Capture the cell that displays the provided text and extract its [X, Y] central coordinate. 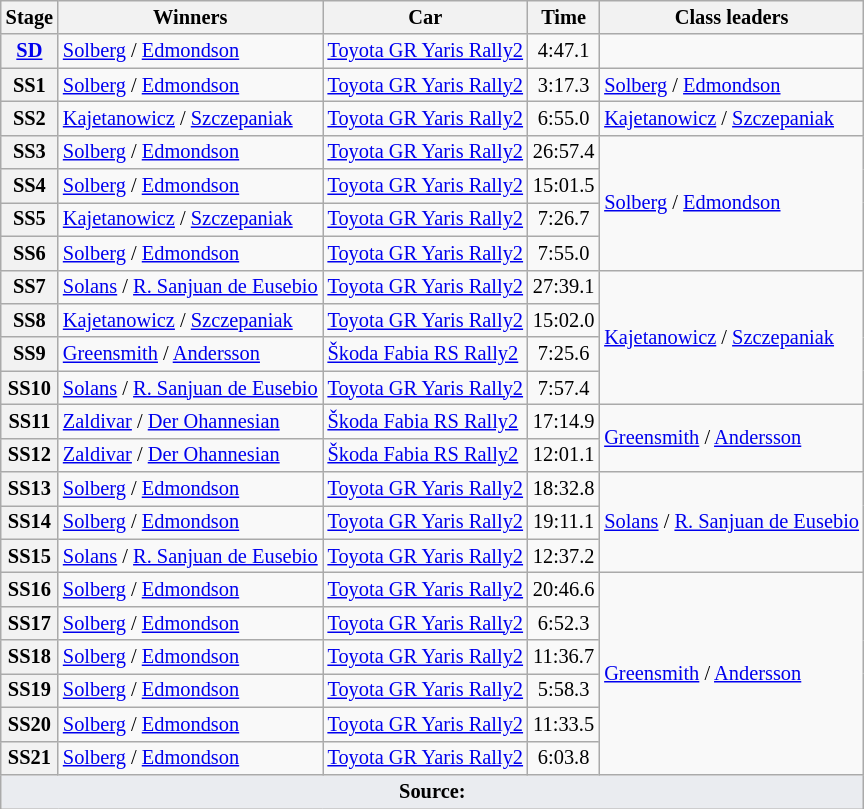
Stage [30, 17]
SS19 [30, 690]
Winners [190, 17]
15:02.0 [564, 320]
5:58.3 [564, 690]
27:39.1 [564, 287]
6:55.0 [564, 118]
20:46.6 [564, 589]
SS7 [30, 287]
SS20 [30, 724]
SS1 [30, 85]
15:01.5 [564, 186]
SS5 [30, 219]
4:47.1 [564, 51]
11:36.7 [564, 657]
7:25.6 [564, 354]
SS2 [30, 118]
SS21 [30, 758]
19:11.1 [564, 522]
SD [30, 51]
17:14.9 [564, 421]
SS12 [30, 455]
7:57.4 [564, 388]
SS15 [30, 556]
3:17.3 [564, 85]
7:55.0 [564, 253]
SS8 [30, 320]
SS4 [30, 186]
7:26.7 [564, 219]
SS13 [30, 489]
6:52.3 [564, 623]
SS18 [30, 657]
SS14 [30, 522]
Car [426, 17]
Source: [432, 791]
SS16 [30, 589]
18:32.8 [564, 489]
SS17 [30, 623]
Time [564, 17]
Class leaders [732, 17]
SS6 [30, 253]
26:57.4 [564, 152]
SS9 [30, 354]
6:03.8 [564, 758]
SS3 [30, 152]
12:37.2 [564, 556]
SS11 [30, 421]
11:33.5 [564, 724]
12:01.1 [564, 455]
SS10 [30, 388]
